Provide the [x, y] coordinate of the cell's center where the given text is located.  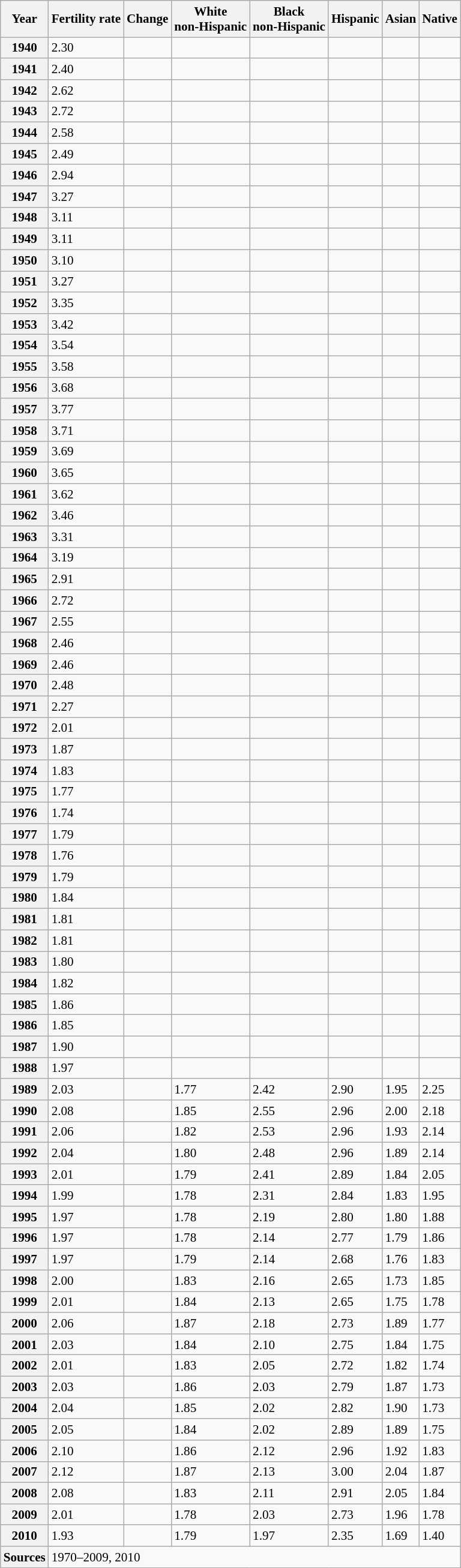
2.58 [86, 133]
1940 [25, 48]
2.11 [289, 1494]
1975 [25, 792]
2.49 [86, 154]
1971 [25, 707]
2.27 [86, 707]
1996 [25, 1238]
1992 [25, 1153]
1965 [25, 579]
1997 [25, 1260]
1956 [25, 388]
1981 [25, 919]
1962 [25, 515]
1999 [25, 1302]
1970–2009, 2010 [255, 1557]
1989 [25, 1089]
Fertility rate [86, 19]
1970 [25, 685]
2000 [25, 1323]
Whitenon-Hispanic [210, 19]
1.40 [439, 1536]
1944 [25, 133]
3.10 [86, 260]
2.19 [289, 1216]
Hispanic [355, 19]
1979 [25, 877]
1972 [25, 728]
1955 [25, 366]
1963 [25, 536]
Blacknon-Hispanic [289, 19]
2.82 [355, 1408]
3.42 [86, 324]
1969 [25, 663]
2.40 [86, 68]
2.62 [86, 90]
2.42 [289, 1089]
2.79 [355, 1387]
1987 [25, 1046]
1993 [25, 1175]
1966 [25, 600]
1942 [25, 90]
1973 [25, 749]
1986 [25, 1026]
2004 [25, 1408]
1968 [25, 643]
3.62 [86, 494]
1945 [25, 154]
1.69 [401, 1536]
1.99 [86, 1195]
1954 [25, 346]
1949 [25, 239]
3.19 [86, 558]
2.25 [439, 1089]
1967 [25, 621]
1991 [25, 1131]
1976 [25, 813]
1959 [25, 451]
1952 [25, 302]
2.77 [355, 1238]
2.30 [86, 48]
3.65 [86, 473]
3.71 [86, 431]
2.84 [355, 1195]
1.88 [439, 1216]
2.68 [355, 1260]
1984 [25, 983]
3.68 [86, 388]
2.94 [86, 175]
1980 [25, 897]
Native [439, 19]
2002 [25, 1365]
1983 [25, 962]
1958 [25, 431]
2006 [25, 1450]
1.92 [401, 1450]
1978 [25, 855]
1995 [25, 1216]
3.46 [86, 515]
2.53 [289, 1131]
1964 [25, 558]
1990 [25, 1111]
3.35 [86, 302]
3.69 [86, 451]
2005 [25, 1429]
1.96 [401, 1514]
2.90 [355, 1089]
1974 [25, 770]
1957 [25, 409]
3.58 [86, 366]
1961 [25, 494]
1998 [25, 1280]
3.54 [86, 346]
2009 [25, 1514]
3.31 [86, 536]
1982 [25, 941]
1951 [25, 282]
Change [148, 19]
1950 [25, 260]
1960 [25, 473]
1947 [25, 197]
1977 [25, 834]
1994 [25, 1195]
1943 [25, 112]
3.77 [86, 409]
2.80 [355, 1216]
2.75 [355, 1344]
2008 [25, 1494]
1985 [25, 1004]
1941 [25, 68]
2.35 [355, 1536]
1988 [25, 1068]
Sources [25, 1557]
1946 [25, 175]
2010 [25, 1536]
2001 [25, 1344]
Year [25, 19]
1948 [25, 217]
Asian [401, 19]
1953 [25, 324]
2.41 [289, 1175]
3.00 [355, 1472]
2003 [25, 1387]
2.31 [289, 1195]
2.16 [289, 1280]
2007 [25, 1472]
